Find where the given text appears and provide that cell's center as (X, Y) coordinate. 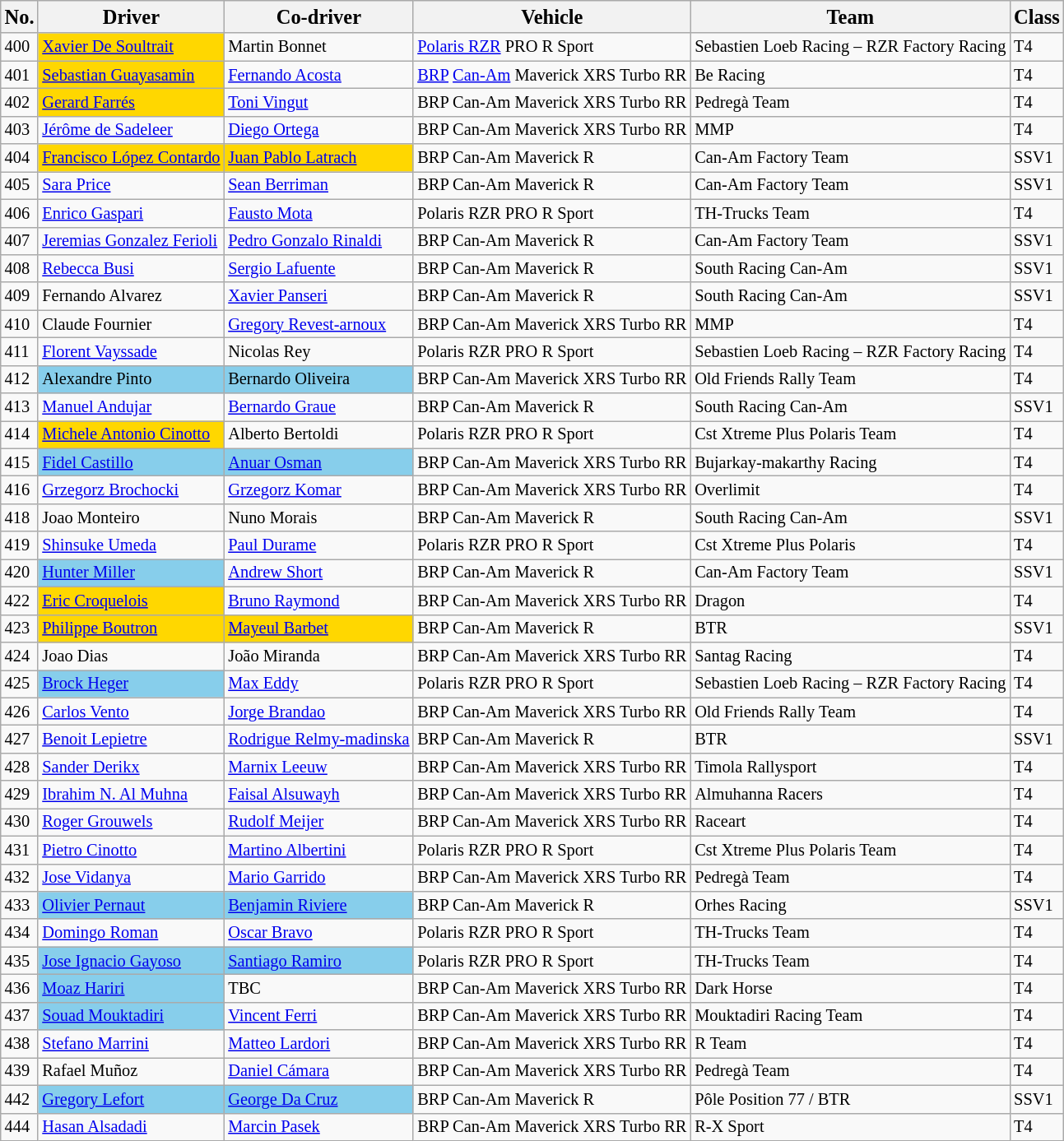
Hunter Miller (131, 573)
Jose Ignacio Gayoso (131, 961)
Philippe Boutron (131, 628)
Fernando Acosta (318, 75)
João Miranda (318, 656)
Co-driver (318, 16)
Alberto Bertoldi (318, 434)
Rebecca Busi (131, 268)
405 (20, 185)
Francisco López Contardo (131, 158)
Rudolf Meijer (318, 822)
Xavier De Soultrait (131, 47)
Shinsuke Umeda (131, 545)
438 (20, 1044)
Mayeul Barbet (318, 628)
Martin Bonnet (318, 47)
412 (20, 379)
Andrew Short (318, 573)
Santiago Ramiro (318, 961)
Gregory Lefort (131, 1099)
TBC (318, 988)
Moaz Hariri (131, 988)
Roger Grouwels (131, 822)
Benjamin Riviere (318, 905)
Driver (131, 16)
423 (20, 628)
Joao Monteiro (131, 517)
Fausto Mota (318, 213)
Alexandre Pinto (131, 379)
410 (20, 324)
Jérôme de Sadeleer (131, 130)
Bernardo Graue (318, 407)
Matteo Lardori (318, 1044)
Max Eddy (318, 684)
439 (20, 1071)
Vehicle (551, 16)
Bruno Raymond (318, 601)
427 (20, 739)
436 (20, 988)
Eric Croquelois (131, 601)
401 (20, 75)
406 (20, 213)
428 (20, 767)
434 (20, 933)
Raceart (850, 822)
407 (20, 241)
Rafael Muñoz (131, 1071)
418 (20, 517)
Pietro Cinotto (131, 850)
Domingo Roman (131, 933)
Martino Albertini (318, 850)
Ibrahim N. Al Muhna (131, 795)
Carlos Vento (131, 712)
413 (20, 407)
Gerard Farrés (131, 102)
Anuar Osman (318, 462)
Mario Garrido (318, 878)
George Da Cruz (318, 1099)
Be Racing (850, 75)
Joao Dias (131, 656)
Manuel Andujar (131, 407)
Pedro Gonzalo Rinaldi (318, 241)
Daniel Cámara (318, 1071)
Marnix Leeuw (318, 767)
Dark Horse (850, 988)
Sara Price (131, 185)
Grzegorz Komar (318, 489)
404 (20, 158)
Pôle Position 77 / BTR (850, 1099)
Fernando Alvarez (131, 296)
416 (20, 489)
Benoit Lepietre (131, 739)
Claude Fournier (131, 324)
Cst Xtreme Plus Polaris (850, 545)
R-X Sport (850, 1127)
422 (20, 601)
415 (20, 462)
Souad Mouktadiri (131, 1016)
Faisal Alsuwayh (318, 795)
Nicolas Rey (318, 351)
Fidel Castillo (131, 462)
Hasan Alsadadi (131, 1127)
419 (20, 545)
Marcin Pasek (318, 1127)
444 (20, 1127)
Overlimit (850, 489)
Bujarkay-makarthy Racing (850, 462)
Toni Vingut (318, 102)
Jorge Brandao (318, 712)
Stefano Marrini (131, 1044)
Sander Derikx (131, 767)
414 (20, 434)
430 (20, 822)
Orhes Racing (850, 905)
402 (20, 102)
Michele Antonio Cinotto (131, 434)
Jeremias Gonzalez Ferioli (131, 241)
432 (20, 878)
Class (1037, 16)
409 (20, 296)
425 (20, 684)
No. (20, 16)
Nuno Morais (318, 517)
Timola Rallysport (850, 767)
Juan Pablo Latrach (318, 158)
Vincent Ferri (318, 1016)
Gregory Revest-arnoux (318, 324)
435 (20, 961)
431 (20, 850)
Florent Vayssade (131, 351)
Sean Berriman (318, 185)
433 (20, 905)
Sergio Lafuente (318, 268)
Olivier Pernaut (131, 905)
Rodrigue Relmy-madinska (318, 739)
Xavier Panseri (318, 296)
Jose Vidanya (131, 878)
426 (20, 712)
Enrico Gaspari (131, 213)
Grzegorz Brochocki (131, 489)
437 (20, 1016)
Team (850, 16)
Paul Durame (318, 545)
411 (20, 351)
Sebastian Guayasamin (131, 75)
420 (20, 573)
Brock Heger (131, 684)
408 (20, 268)
Oscar Bravo (318, 933)
R Team (850, 1044)
Dragon (850, 601)
403 (20, 130)
400 (20, 47)
Mouktadiri Racing Team (850, 1016)
424 (20, 656)
Diego Ortega (318, 130)
Bernardo Oliveira (318, 379)
Santag Racing (850, 656)
442 (20, 1099)
Almuhanna Racers (850, 795)
429 (20, 795)
